Locate the cell with the specified text and output its [X, Y] center coordinate. 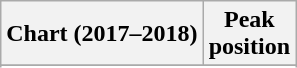
Chart (2017–2018) [102, 34]
Peakposition [249, 34]
